Pinpoint the cell where the given text exists, returning its [x, y] midpoint coordinate. 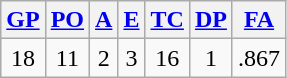
GP [23, 20]
.867 [258, 58]
2 [104, 58]
TC [167, 20]
1 [210, 58]
3 [132, 58]
DP [210, 20]
11 [67, 58]
16 [167, 58]
FA [258, 20]
A [104, 20]
PO [67, 20]
E [132, 20]
18 [23, 58]
